Provide the [X, Y] coordinate of the cell's center where the given text is located.  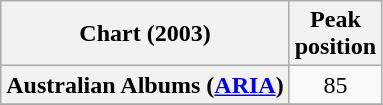
Chart (2003) [145, 34]
85 [335, 85]
Peakposition [335, 34]
Australian Albums (ARIA) [145, 85]
